Extract the [x, y] coordinate from the center of the cell holding the provided text.  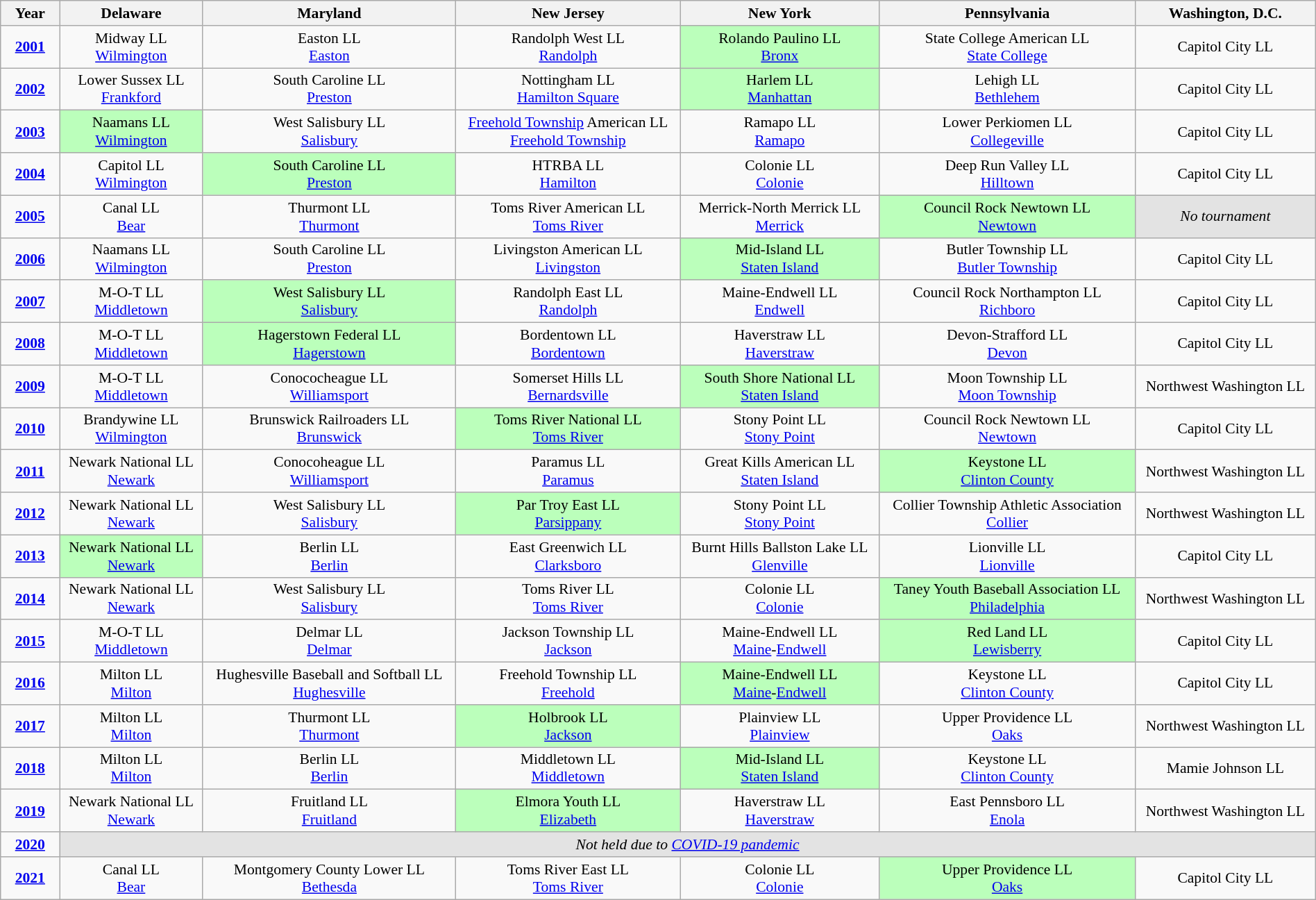
Middletown LLMiddletown [568, 768]
2008 [31, 344]
Montgomery County Lower LLBethesda [329, 878]
2013 [31, 556]
Elmora Youth LLElizabeth [568, 811]
Delaware [131, 13]
Randolph West LLRandolph [568, 47]
Moon Township LLMoon Township [1008, 386]
Toms River National LLToms River [568, 429]
2014 [31, 599]
2004 [31, 174]
Toms River American LLToms River [568, 217]
2007 [31, 301]
East Pennsboro LLEnola [1008, 811]
Toms River LLToms River [568, 599]
Great Kills American LLStaten Island [780, 471]
2021 [31, 878]
2005 [31, 217]
Ramapo LLRamapo [780, 132]
Delmar LLDelmar [329, 642]
State College American LLState College [1008, 47]
Hughesville Baseball and Softball LLHughesville [329, 683]
Washington, D.C. [1225, 13]
Plainview LLPlainview [780, 726]
Brandywine LLWilmington [131, 429]
Red Land LLLewisberry [1008, 642]
Easton LLEaston [329, 47]
2016 [31, 683]
Toms River East LLToms River [568, 878]
Livingston American LLLivingston [568, 258]
Council Rock Northampton LLRichboro [1008, 301]
New Jersey [568, 13]
Randolph East LLRandolph [568, 301]
Bordentown LLBordentown [568, 344]
Conococheague LLWilliamsport [329, 386]
2017 [31, 726]
Mamie Johnson LL [1225, 768]
Maine-Endwell LLEndwell [780, 301]
Collier Township Athletic AssociationCollier [1008, 514]
Lehigh LLBethlehem [1008, 89]
Midway LLWilmington [131, 47]
Rolando Paulino LLBronx [780, 47]
Somerset Hills LLBernardsville [568, 386]
Brunswick Railroaders LLBrunswick [329, 429]
Hagerstown Federal LLHagerstown [329, 344]
2003 [31, 132]
2018 [31, 768]
2002 [31, 89]
2006 [31, 258]
Lionville LLLionville [1008, 556]
Not held due to COVID-19 pandemic [687, 844]
Freehold Township American LLFreehold Township [568, 132]
Freehold Township LLFreehold [568, 683]
New York [780, 13]
Lower Sussex LLFrankford [131, 89]
Maryland [329, 13]
2019 [31, 811]
2012 [31, 514]
Harlem LLManhattan [780, 89]
Conocoheague LLWilliamsport [329, 471]
2015 [31, 642]
2011 [31, 471]
Butler Township LLButler Township [1008, 258]
2020 [31, 844]
East Greenwich LLClarksboro [568, 556]
Par Troy East LLParsippany [568, 514]
Burnt Hills Ballston Lake LLGlenville [780, 556]
Deep Run Valley LLHilltown [1008, 174]
Merrick-North Merrick LLMerrick [780, 217]
Fruitland LLFruitland [329, 811]
Paramus LLParamus [568, 471]
Jackson Township LLJackson [568, 642]
South Shore National LLStaten Island [780, 386]
2010 [31, 429]
Lower Perkiomen LLCollegeville [1008, 132]
Year [31, 13]
Taney Youth Baseball Association LLPhiladelphia [1008, 599]
Holbrook LLJackson [568, 726]
2001 [31, 47]
Pennsylvania [1008, 13]
Nottingham LLHamilton Square [568, 89]
2009 [31, 386]
No tournament [1225, 217]
Devon-Strafford LLDevon [1008, 344]
Capitol LLWilmington [131, 174]
HTRBA LLHamilton [568, 174]
